Locate the cell with the specified text and output its [X, Y] center coordinate. 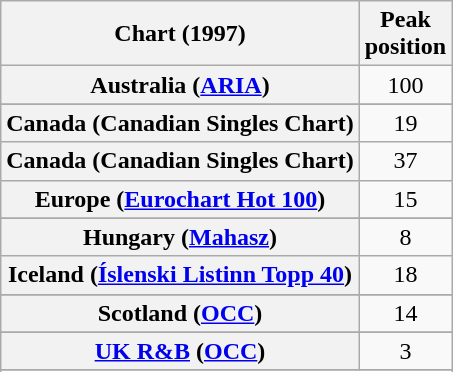
100 [405, 85]
Iceland (Íslenski Listinn Topp 40) [180, 275]
8 [405, 237]
UK R&B (OCC) [180, 351]
15 [405, 199]
19 [405, 123]
Europe (Eurochart Hot 100) [180, 199]
Peakposition [405, 34]
Chart (1997) [180, 34]
3 [405, 351]
Scotland (OCC) [180, 313]
18 [405, 275]
37 [405, 161]
Australia (ARIA) [180, 85]
Hungary (Mahasz) [180, 237]
14 [405, 313]
